Return the [X, Y] coordinate for the center point of the cell that contains the specified text.  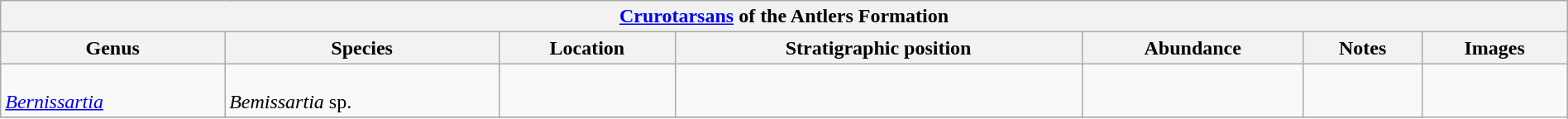
Crurotarsans of the Antlers Formation [784, 17]
Abundance [1193, 48]
Species [362, 48]
Genus [112, 48]
Stratigraphic position [878, 48]
Bemissartia sp. [362, 91]
Bernissartia [112, 91]
Location [587, 48]
Images [1494, 48]
Notes [1363, 48]
